Provide the (x, y) coordinate of the cell's center where the given text is located.  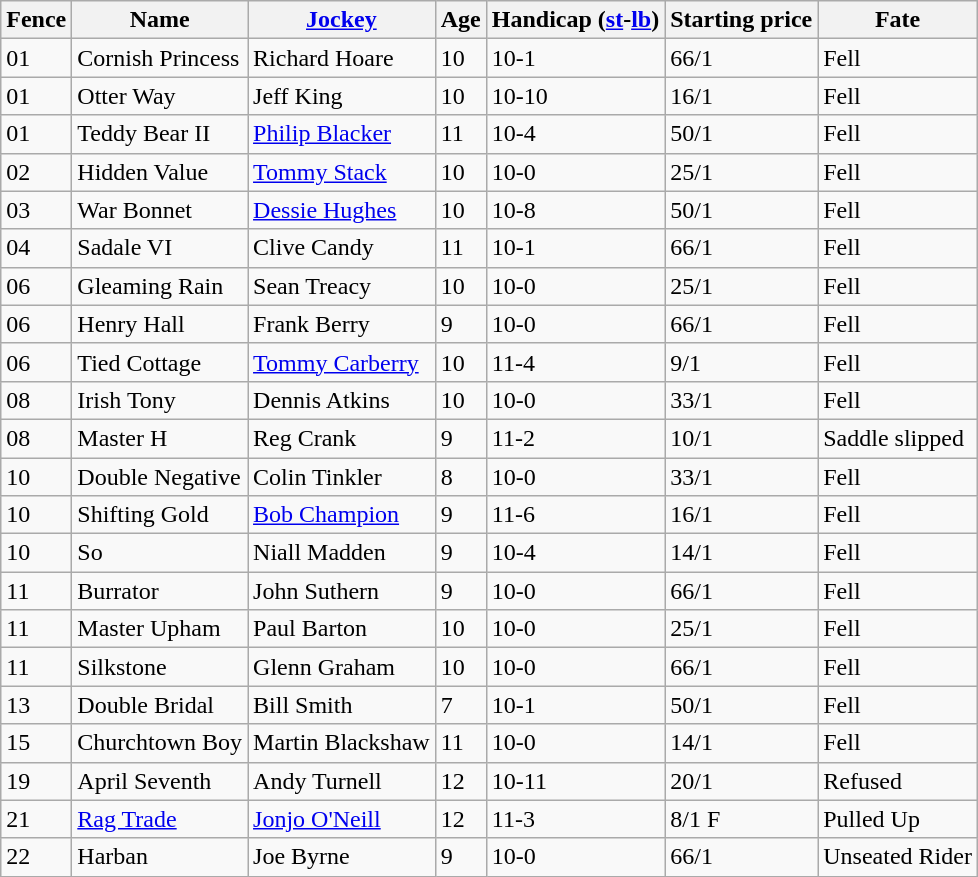
11-2 (575, 438)
Tied Cottage (160, 362)
Rag Trade (160, 819)
Double Negative (160, 477)
So (160, 553)
11-4 (575, 362)
Martin Blackshaw (342, 743)
Jeff King (342, 96)
11-3 (575, 819)
10-10 (575, 96)
Jonjo O'Neill (342, 819)
11-6 (575, 515)
Starting price (742, 20)
Bill Smith (342, 705)
7 (460, 705)
Joe Byrne (342, 857)
Gleaming Rain (160, 286)
Burrator (160, 591)
Andy Turnell (342, 781)
Glenn Graham (342, 667)
Bob Champion (342, 515)
Tommy Carberry (342, 362)
Name (160, 20)
Unseated Rider (898, 857)
Silkstone (160, 667)
04 (36, 248)
8/1 F (742, 819)
10/1 (742, 438)
13 (36, 705)
Colin Tinkler (342, 477)
Niall Madden (342, 553)
Shifting Gold (160, 515)
Dessie Hughes (342, 210)
Teddy Bear II (160, 134)
Frank Berry (342, 324)
20/1 (742, 781)
Clive Candy (342, 248)
02 (36, 172)
9/1 (742, 362)
Master H (160, 438)
Jockey (342, 20)
Fate (898, 20)
Otter Way (160, 96)
Paul Barton (342, 629)
22 (36, 857)
Sean Treacy (342, 286)
Saddle slipped (898, 438)
April Seventh (160, 781)
Reg Crank (342, 438)
John Suthern (342, 591)
Harban (160, 857)
8 (460, 477)
Master Upham (160, 629)
Tommy Stack (342, 172)
Sadale VI (160, 248)
Refused (898, 781)
Cornish Princess (160, 58)
19 (36, 781)
Pulled Up (898, 819)
Fence (36, 20)
War Bonnet (160, 210)
Hidden Value (160, 172)
21 (36, 819)
Dennis Atkins (342, 400)
10-8 (575, 210)
10-11 (575, 781)
Richard Hoare (342, 58)
Double Bridal (160, 705)
Philip Blacker (342, 134)
Irish Tony (160, 400)
Churchtown Boy (160, 743)
Handicap (st-lb) (575, 20)
Age (460, 20)
15 (36, 743)
03 (36, 210)
Henry Hall (160, 324)
